Pinpoint the cell where the given text exists, returning its [X, Y] midpoint coordinate. 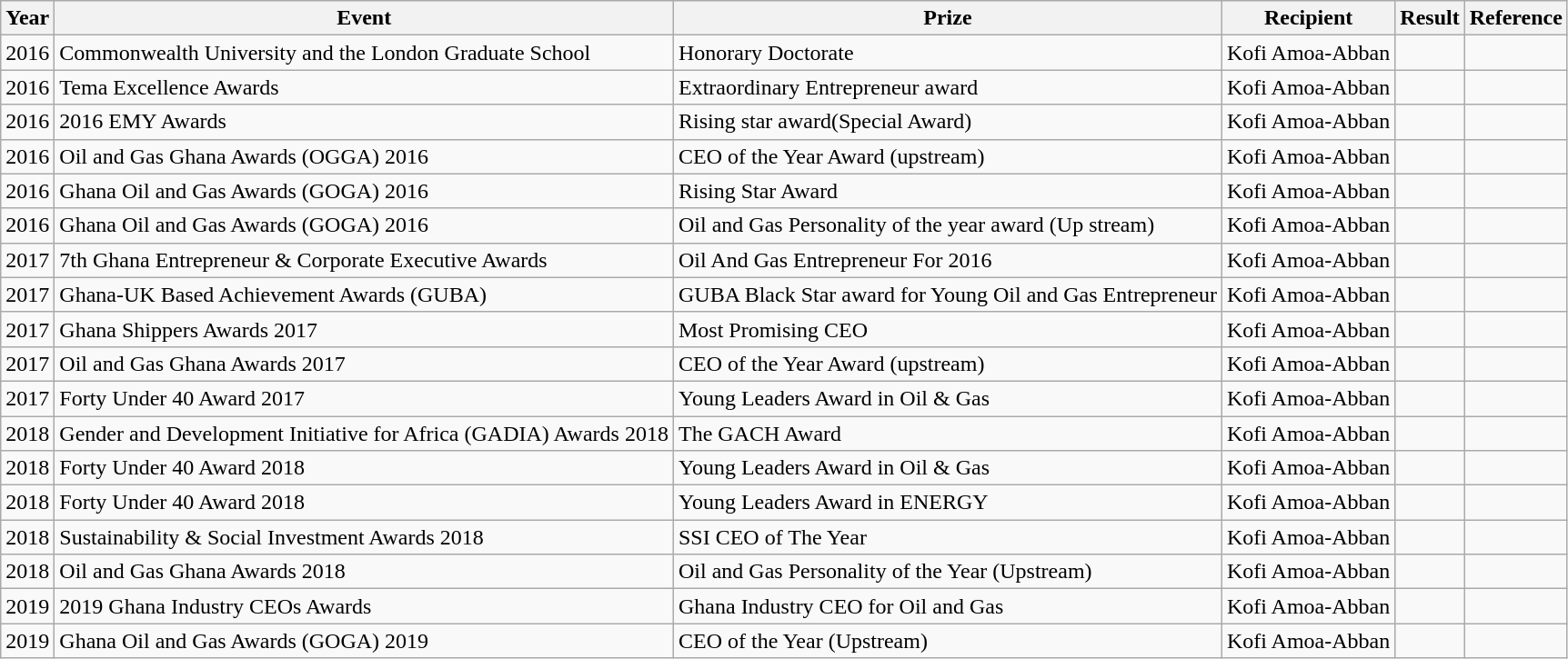
CEO of the Year (Upstream) [948, 641]
Year [27, 18]
Most Promising CEO [948, 329]
Oil and Gas Personality of the Year (Upstream) [948, 572]
Recipient [1308, 18]
Reference [1515, 18]
Rising Star Award [948, 191]
The GACH Award [948, 434]
Tema Excellence Awards [364, 87]
Ghana Oil and Gas Awards (GOGA) 2019 [364, 641]
Oil and Gas Personality of the year award (Up stream) [948, 225]
Ghana-UK Based Achievement Awards (GUBA) [364, 295]
2016 EMY Awards [364, 122]
Ghana Shippers Awards 2017 [364, 329]
Sustainability & Social Investment Awards 2018 [364, 537]
Oil and Gas Ghana Awards 2018 [364, 572]
Event [364, 18]
Ghana Industry CEO for Oil and Gas [948, 606]
7th Ghana Entrepreneur & Corporate Executive Awards [364, 260]
SSI CEO of The Year [948, 537]
Oil and Gas Ghana Awards (OGGA) 2016 [364, 156]
Gender and Development Initiative for Africa (GADIA) Awards 2018 [364, 434]
Commonwealth University and the London Graduate School [364, 53]
Prize [948, 18]
GUBA Black Star award for Young Oil and Gas Entrepreneur [948, 295]
Oil And Gas Entrepreneur For 2016 [948, 260]
2019 Ghana Industry CEOs Awards [364, 606]
Oil and Gas Ghana Awards 2017 [364, 364]
Extraordinary Entrepreneur award [948, 87]
Result [1430, 18]
Forty Under 40 Award 2017 [364, 398]
Rising star award(Special Award) [948, 122]
Young Leaders Award in ENERGY [948, 503]
Honorary Doctorate [948, 53]
